From the cell containing the given text, extract its center point as (X, Y) coordinate. 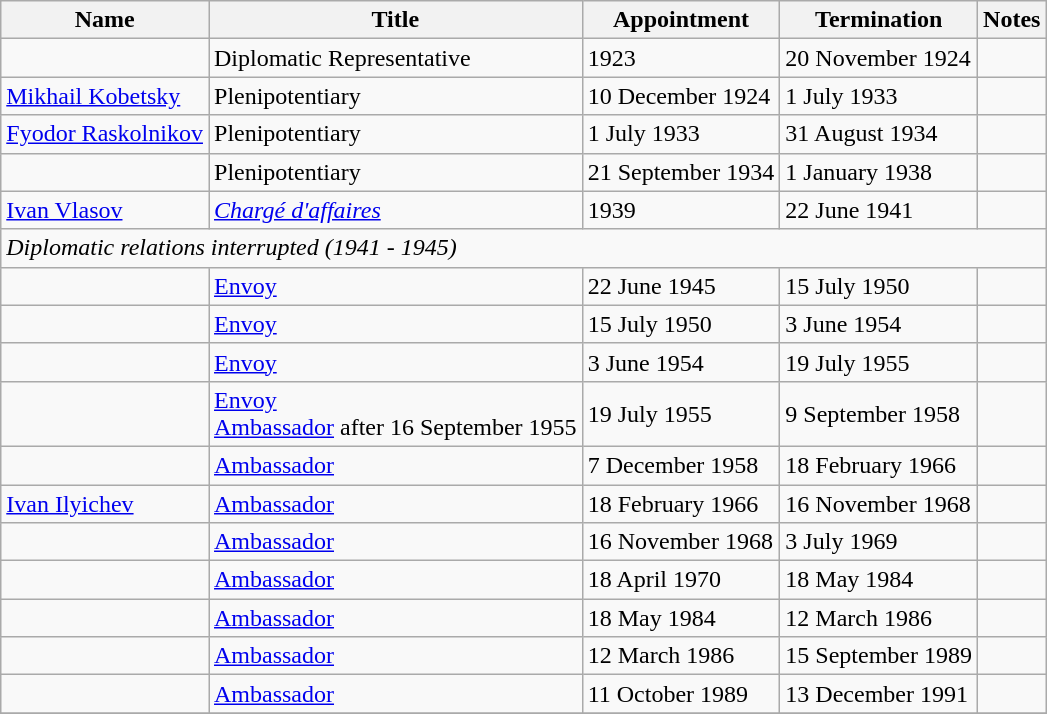
21 September 1934 (681, 172)
11 October 1989 (681, 694)
Fyodor Raskolnikov (105, 134)
Diplomatic relations interrupted (1941 - 1945) (524, 248)
20 November 1924 (879, 58)
1939 (681, 210)
15 September 1989 (879, 656)
10 December 1924 (681, 96)
18 April 1970 (681, 580)
Appointment (681, 20)
3 July 1969 (879, 542)
Mikhail Kobetsky (105, 96)
Title (395, 20)
Chargé d'affaires (395, 210)
Termination (879, 20)
22 June 1941 (879, 210)
22 June 1945 (681, 286)
7 December 1958 (681, 465)
Name (105, 20)
31 August 1934 (879, 134)
EnvoyAmbassador after 16 September 1955 (395, 414)
1923 (681, 58)
Ivan Ilyichev (105, 503)
13 December 1991 (879, 694)
Diplomatic Representative (395, 58)
Notes (1012, 20)
1 January 1938 (879, 172)
9 September 1958 (879, 414)
Ivan Vlasov (105, 210)
